Provide the (X, Y) coordinate of the cell's center where the given text is located.  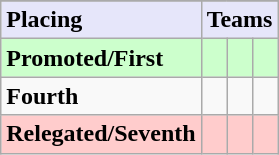
Placing (101, 20)
Promoted/First (101, 58)
Teams (240, 20)
Fourth (101, 96)
Relegated/Seventh (101, 134)
